Output the (X, Y) coordinate of the center of the cell containing the given text.  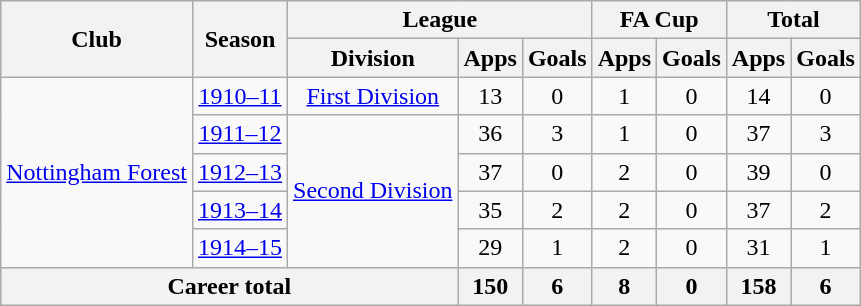
Nottingham Forest (97, 172)
158 (758, 286)
39 (758, 172)
Second Division (373, 191)
8 (624, 286)
1910–11 (240, 96)
1914–15 (240, 248)
1912–13 (240, 172)
Season (240, 39)
First Division (373, 96)
Career total (230, 286)
150 (490, 286)
29 (490, 248)
35 (490, 210)
13 (490, 96)
14 (758, 96)
31 (758, 248)
Club (97, 39)
Division (373, 58)
1913–14 (240, 210)
1911–12 (240, 134)
36 (490, 134)
FA Cup (659, 20)
League (440, 20)
Total (793, 20)
